Return the [x, y] coordinate for the center point of the cell that contains the specified text.  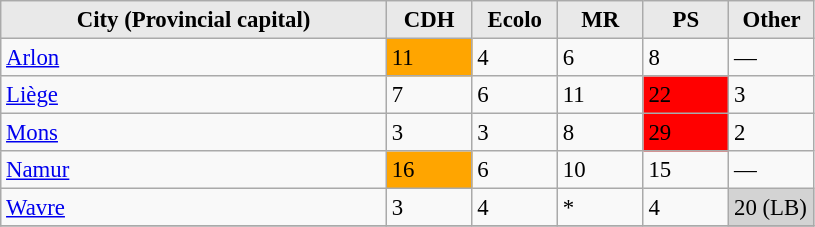
Other [772, 20]
2 [772, 133]
Liège [194, 95]
Namur [194, 170]
PS [686, 20]
Wavre [194, 208]
22 [686, 95]
Mons [194, 133]
20 (LB) [772, 208]
16 [429, 170]
Arlon [194, 58]
CDH [429, 20]
MR [601, 20]
Ecolo [515, 20]
7 [429, 95]
* [601, 208]
15 [686, 170]
10 [601, 170]
City (Provincial capital) [194, 20]
29 [686, 133]
